For the text-containing cell, return its midpoint in (X, Y) coordinate format. 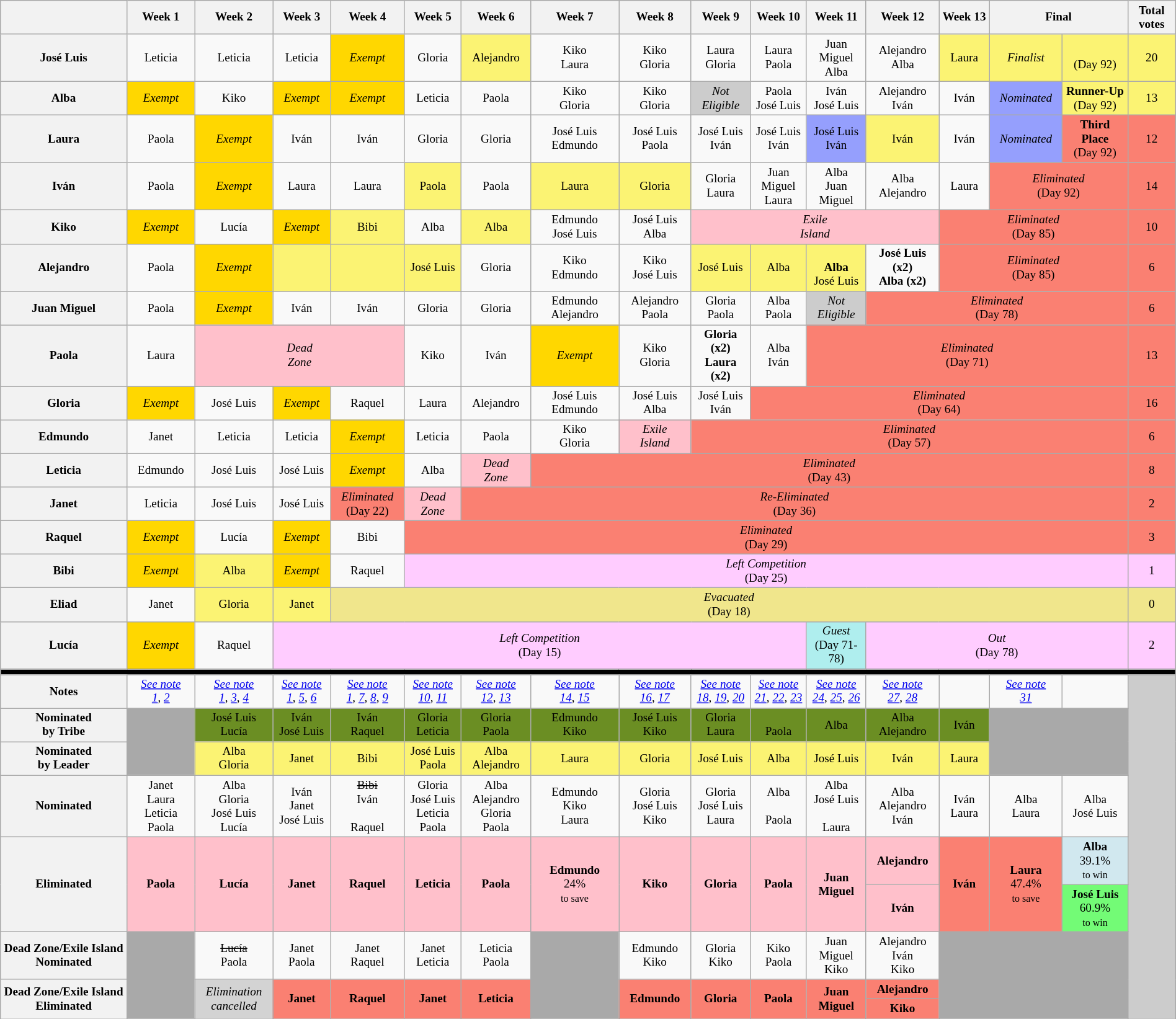
EdmundoKikoLaura (574, 806)
IvánRaquel (367, 725)
AlbaIván (779, 356)
20 (1151, 58)
See note24, 25, 26 (836, 692)
LucíaPaola (234, 955)
Juan MiguelKiko (836, 955)
LauraGloria (721, 58)
Runner-Up(Day 92) (1095, 98)
AlejandroPaola (655, 308)
Eliminated (64, 884)
Week 1 (161, 17)
Nominatedby Tribe (64, 725)
KikoJosé Luis (655, 268)
Week 4 (367, 17)
See note27, 28 (902, 692)
AlbaJuan Miguel (836, 186)
Eliminated(Day 22) (367, 504)
Guest(Day 71-78) (836, 645)
See note1, 3, 4 (234, 692)
AlbaJosé LuisLaura (836, 806)
Laura47.4%to save (1026, 884)
José LuisKiko (655, 725)
JanetPaola (301, 955)
0 (1151, 605)
3 (1151, 537)
16 (1151, 403)
Finalist (1026, 58)
Edmundo24%to save (574, 884)
LauraPaola (779, 58)
Re-Eliminated(Day 36) (795, 504)
12 (1151, 139)
See note1, 5, 6 (301, 692)
Week 5 (433, 17)
EdmundoJosé Luis (574, 227)
Week 11 (836, 17)
Juan MiguelAlba (836, 58)
Eliminationcancelled (234, 999)
Eliminated(Day 29) (766, 537)
GloriaLeticia (433, 725)
AlbaAlejandroGloriaPaola (496, 806)
Week 12 (902, 17)
BibiIvánRaquel (367, 806)
Dead Zone/Exile IslandEliminated (64, 999)
AlbaLaura (1026, 806)
Eliminated(Day 43) (829, 470)
Week 10 (779, 17)
See note31 (1026, 692)
14 (1151, 186)
Left Competition(Day 15) (540, 645)
IvánLaura (964, 806)
Eliminated(Day 78) (997, 308)
Evacuated(Day 18) (729, 605)
PaolaJosé Luis (779, 98)
See note14, 15 (574, 692)
(Day 92) (1095, 58)
Nominatedby Leader (64, 759)
AlbaGloria (234, 759)
Week 13 (964, 17)
Juan MiguelLaura (779, 186)
10 (1151, 227)
See note21, 22, 23 (779, 692)
EdmundoAlejandro (574, 308)
José Luis (x2)Alba (x2) (902, 268)
KikoLaura (574, 58)
KikoEdmundo (574, 268)
Week 8 (655, 17)
Notes (64, 692)
Third Place(Day 92) (1095, 139)
Alba39.1%to win (1095, 861)
Week 2 (234, 17)
AlejandroAlba (902, 58)
LeticiaPaola (496, 955)
Eliminated(Day 57) (909, 437)
AlbaAlejandroIván (902, 806)
KikoPaola (779, 955)
José LuisLucía (234, 725)
GloriaJosé LuisKiko (655, 806)
Week 6 (496, 17)
See note12, 13 (496, 692)
1 (1151, 571)
Final (1058, 17)
José Luis60.9%to win (1095, 908)
GloriaKiko (721, 955)
See note16, 17 (655, 692)
See note1, 7, 8, 9 (367, 692)
JanetLauraLeticiaPaola (161, 806)
GloriaJosé LuisLaura (721, 806)
AlejandroIván (902, 98)
Total votes (1151, 17)
IvánJanetJosé Luis (301, 806)
Week 7 (574, 17)
GloriaJosé LuisLeticiaPaola (433, 806)
Eliad (64, 605)
See note1, 2 (161, 692)
JanetRaquel (367, 955)
Eliminated(Day 64) (939, 403)
Week 3 (301, 17)
AlbaGloriaJosé LuisLucía (234, 806)
Out(Day 78) (997, 645)
Gloria (x2)Laura (x2) (721, 356)
See note10, 11 (433, 692)
JanetLeticia (433, 955)
Eliminated(Day 71) (967, 356)
8 (1151, 470)
Eliminated(Day 92) (1058, 186)
Left Competition(Day 25) (766, 571)
AlejandroIvánKiko (902, 955)
Week 9 (721, 17)
Dead Zone/Exile IslandNominated (64, 955)
See note18, 19, 20 (721, 692)
